Locate the cell with the specified text and output its (X, Y) center coordinate. 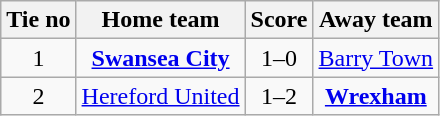
Barry Town (376, 58)
Hereford United (160, 96)
Score (279, 20)
Wrexham (376, 96)
1–2 (279, 96)
1 (38, 58)
Home team (160, 20)
1–0 (279, 58)
Away team (376, 20)
Swansea City (160, 58)
Tie no (38, 20)
2 (38, 96)
